Determine the (x, y) coordinate at the center of the cell enclosing the given text.  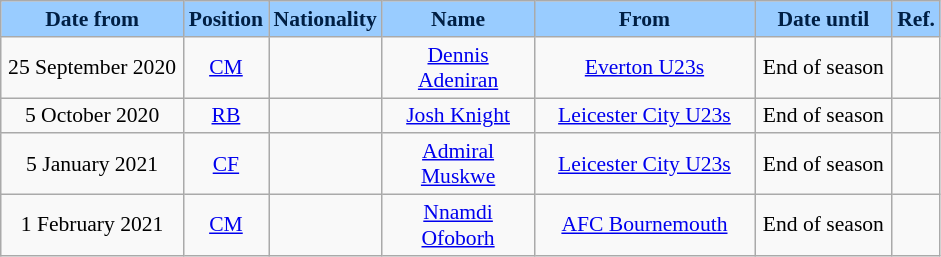
AFC Bournemouth (644, 226)
RB (226, 116)
Nnamdi Ofoborh (458, 226)
Name (458, 19)
Date from (92, 19)
Position (226, 19)
Ref. (916, 19)
1 February 2021 (92, 226)
Date until (824, 19)
5 October 2020 (92, 116)
Dennis Adeniran (458, 68)
From (644, 19)
CF (226, 164)
25 September 2020 (92, 68)
Everton U23s (644, 68)
Admiral Muskwe (458, 164)
Nationality (324, 19)
Josh Knight (458, 116)
5 January 2021 (92, 164)
